Scan for the cell matching the given text and deliver its (X, Y) coordinate at center. 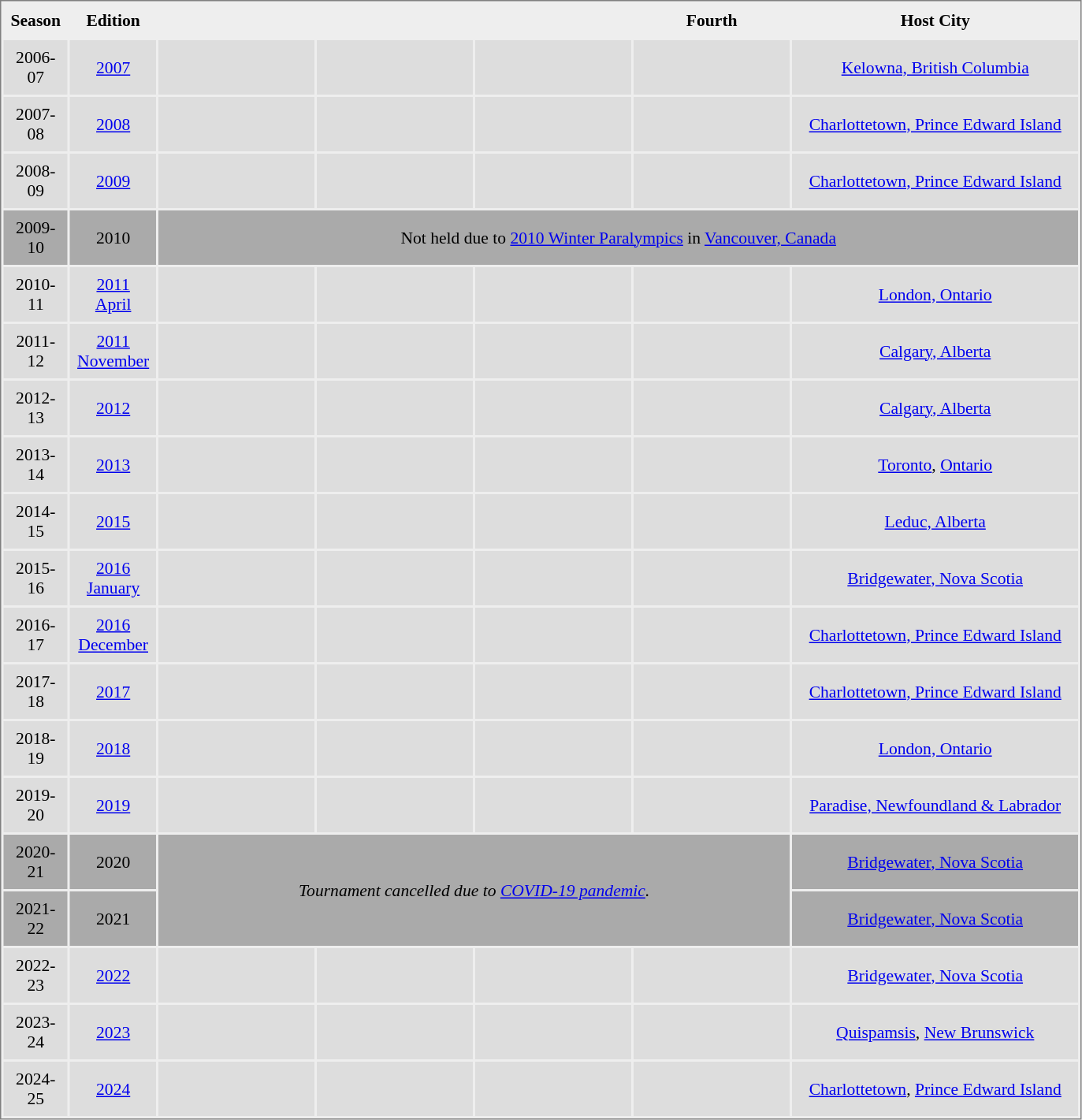
2011-12 (35, 352)
2009-10 (35, 238)
2017 (113, 692)
2014-15 (35, 522)
Edition (113, 20)
2018-19 (35, 749)
Not held due to 2010 Winter Paralympics in Vancouver, Canada (618, 238)
2020 (113, 862)
2012 (113, 408)
2020-21 (35, 862)
2008 (113, 125)
2022 (113, 976)
2016 December (113, 635)
2011 April (113, 295)
Season (35, 20)
2016-17 (35, 635)
Toronto, Ontario (935, 465)
2006-07 (35, 68)
2011 November (113, 352)
Tournament cancelled due to COVID-19 pandemic. (474, 891)
Paradise, Newfoundland & Labrador (935, 806)
2007 (113, 68)
2010 (113, 238)
2018 (113, 749)
2022-23 (35, 976)
2021 (113, 919)
2007-08 (35, 125)
2008-09 (35, 181)
2015 (113, 522)
Quispamsis, New Brunswick (935, 1033)
Fourth (712, 20)
2013-14 (35, 465)
2016 January (113, 579)
Kelowna, British Columbia (935, 68)
Host City (935, 20)
2010-11 (35, 295)
2019 (113, 806)
2023 (113, 1033)
2009 (113, 181)
2023-24 (35, 1033)
2024-25 (35, 1089)
2024 (113, 1089)
2015-16 (35, 579)
2021-22 (35, 919)
2017-18 (35, 692)
2019-20 (35, 806)
2012-13 (35, 408)
2013 (113, 465)
Leduc, Alberta (935, 522)
